Detect which cell encompasses the target text, then output its [x, y] center coordinate. 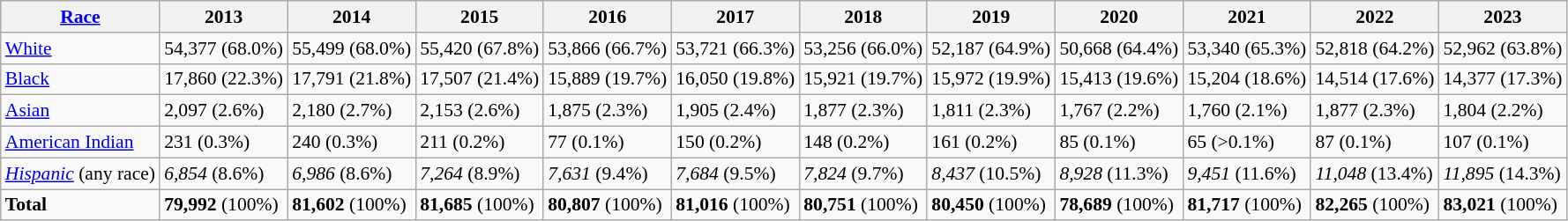
15,889 (19.7%) [607, 79]
54,377 (68.0%) [224, 48]
11,048 (13.4%) [1374, 173]
79,992 (100%) [224, 205]
2021 [1247, 17]
211 (0.2%) [480, 143]
2016 [607, 17]
77 (0.1%) [607, 143]
7,264 (8.9%) [480, 173]
7,631 (9.4%) [607, 173]
1,767 (2.2%) [1118, 111]
2,180 (2.7%) [351, 111]
52,187 (64.9%) [991, 48]
9,451 (11.6%) [1247, 173]
2014 [351, 17]
231 (0.3%) [224, 143]
17,791 (21.8%) [351, 79]
11,895 (14.3%) [1503, 173]
Asian [80, 111]
1,905 (2.4%) [735, 111]
148 (0.2%) [862, 143]
15,204 (18.6%) [1247, 79]
Total [80, 205]
53,256 (66.0%) [862, 48]
White [80, 48]
8,437 (10.5%) [991, 173]
6,854 (8.6%) [224, 173]
50,668 (64.4%) [1118, 48]
80,450 (100%) [991, 205]
81,717 (100%) [1247, 205]
15,921 (19.7%) [862, 79]
1,760 (2.1%) [1247, 111]
1,811 (2.3%) [991, 111]
78,689 (100%) [1118, 205]
55,420 (67.8%) [480, 48]
Race [80, 17]
17,860 (22.3%) [224, 79]
7,824 (9.7%) [862, 173]
107 (0.1%) [1503, 143]
15,413 (19.6%) [1118, 79]
81,016 (100%) [735, 205]
16,050 (19.8%) [735, 79]
1,875 (2.3%) [607, 111]
82,265 (100%) [1374, 205]
Hispanic (any race) [80, 173]
53,721 (66.3%) [735, 48]
2013 [224, 17]
240 (0.3%) [351, 143]
American Indian [80, 143]
80,807 (100%) [607, 205]
80,751 (100%) [862, 205]
2017 [735, 17]
161 (0.2%) [991, 143]
2,097 (2.6%) [224, 111]
8,928 (11.3%) [1118, 173]
1,804 (2.2%) [1503, 111]
14,514 (17.6%) [1374, 79]
15,972 (19.9%) [991, 79]
81,685 (100%) [480, 205]
6,986 (8.6%) [351, 173]
2,153 (2.6%) [480, 111]
150 (0.2%) [735, 143]
2022 [1374, 17]
2023 [1503, 17]
2018 [862, 17]
Black [80, 79]
2020 [1118, 17]
83,021 (100%) [1503, 205]
53,340 (65.3%) [1247, 48]
2019 [991, 17]
81,602 (100%) [351, 205]
53,866 (66.7%) [607, 48]
52,818 (64.2%) [1374, 48]
65 (>0.1%) [1247, 143]
52,962 (63.8%) [1503, 48]
85 (0.1%) [1118, 143]
87 (0.1%) [1374, 143]
17,507 (21.4%) [480, 79]
2015 [480, 17]
55,499 (68.0%) [351, 48]
7,684 (9.5%) [735, 173]
14,377 (17.3%) [1503, 79]
